Locate the cell with the specified text and output its (x, y) center coordinate. 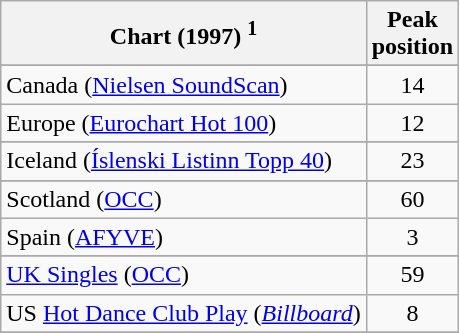
23 (412, 161)
Iceland (Íslenski Listinn Topp 40) (184, 161)
59 (412, 275)
US Hot Dance Club Play (Billboard) (184, 313)
8 (412, 313)
Peakposition (412, 34)
Chart (1997) 1 (184, 34)
Scotland (OCC) (184, 199)
12 (412, 123)
Spain (AFYVE) (184, 237)
Canada (Nielsen SoundScan) (184, 85)
60 (412, 199)
UK Singles (OCC) (184, 275)
Europe (Eurochart Hot 100) (184, 123)
3 (412, 237)
14 (412, 85)
